Provide the (x, y) coordinate of the cell's center where the given text is located.  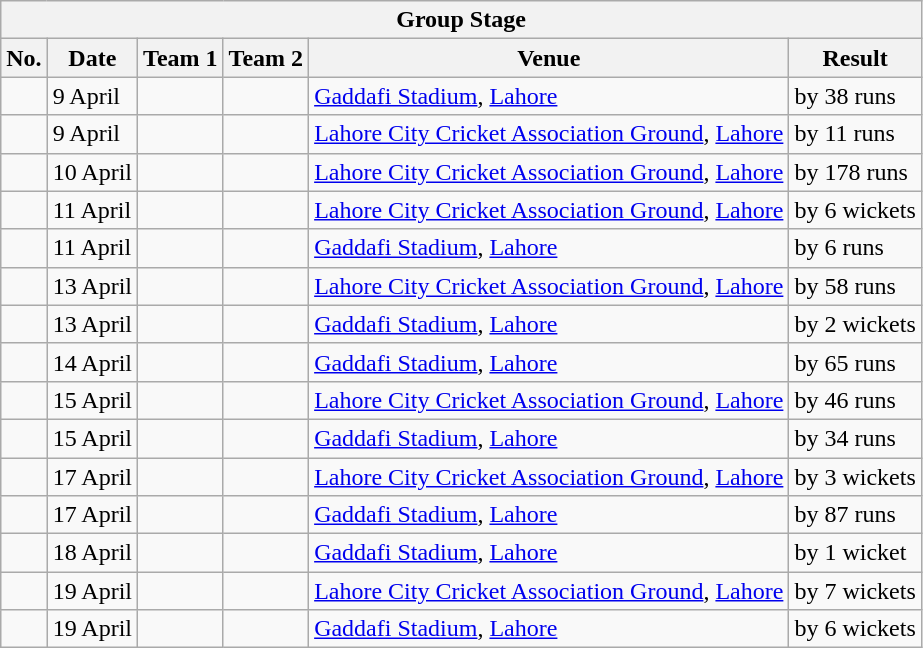
by 58 runs (855, 286)
by 11 runs (855, 134)
Date (92, 58)
Result (855, 58)
by 178 runs (855, 172)
by 38 runs (855, 96)
by 1 wicket (855, 553)
No. (24, 58)
18 April (92, 553)
by 46 runs (855, 400)
14 April (92, 362)
by 65 runs (855, 362)
Team 1 (181, 58)
by 2 wickets (855, 324)
10 April (92, 172)
Team 2 (266, 58)
by 3 wickets (855, 477)
by 7 wickets (855, 591)
by 6 runs (855, 248)
Group Stage (462, 20)
Venue (549, 58)
by 87 runs (855, 515)
by 34 runs (855, 438)
